Return the [x, y] coordinate for the center point of the cell that contains the specified text.  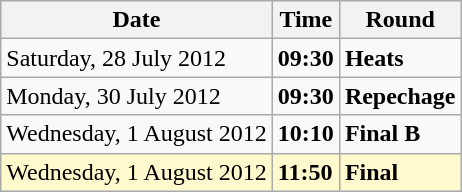
11:50 [306, 172]
Repechage [400, 96]
Date [137, 20]
Saturday, 28 July 2012 [137, 58]
Monday, 30 July 2012 [137, 96]
Final B [400, 134]
Time [306, 20]
Round [400, 20]
10:10 [306, 134]
Final [400, 172]
Heats [400, 58]
